Return [x, y] of the center of cell containing provided text 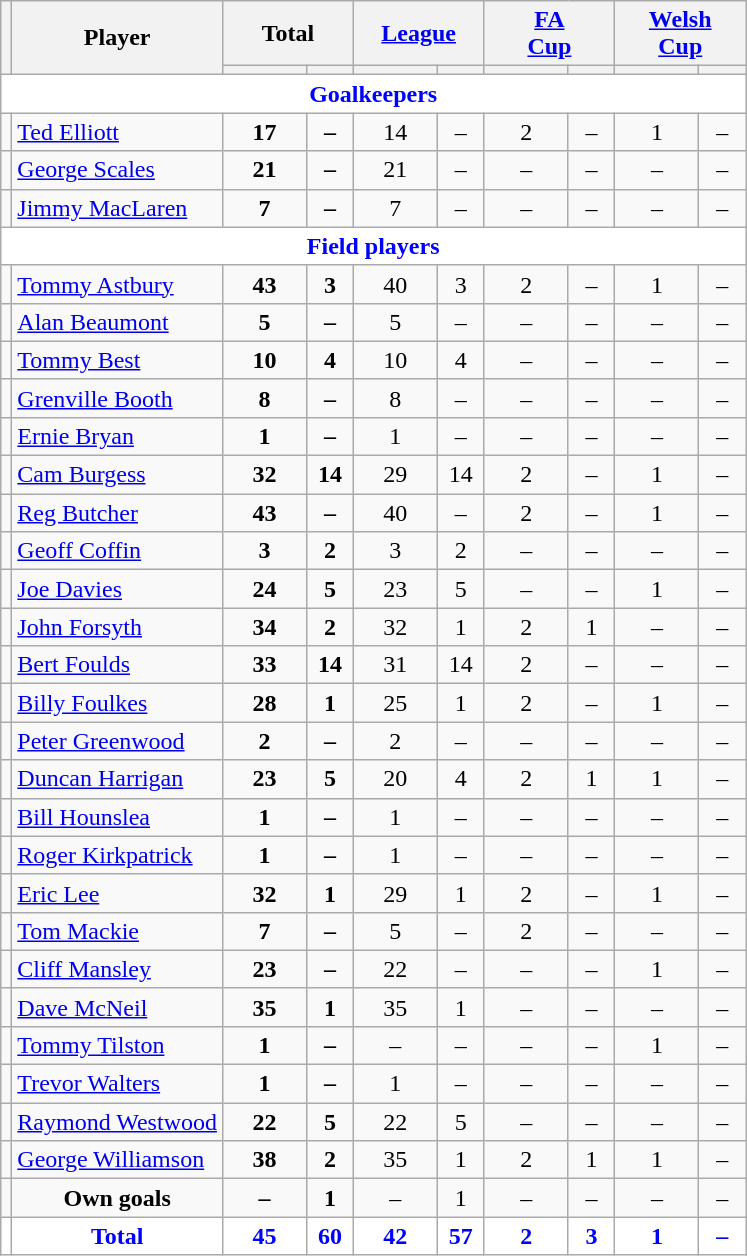
Field players [374, 246]
Ernie Bryan [118, 437]
Tommy Best [118, 360]
Roger Kirkpatrick [118, 855]
Joe Davies [118, 589]
Eric Lee [118, 893]
League [418, 34]
Own goals [118, 1198]
34 [264, 627]
Duncan Harrigan [118, 779]
Jimmy MacLaren [118, 208]
45 [264, 1236]
Cliff Mansley [118, 969]
Grenville Booth [118, 398]
Bill Hounslea [118, 817]
Tommy Tilston [118, 1046]
31 [395, 665]
20 [395, 779]
Billy Foulkes [118, 703]
Peter Greenwood [118, 741]
Trevor Walters [118, 1084]
Goalkeepers [374, 94]
WelshCup [680, 34]
George Scales [118, 170]
Bert Foulds [118, 665]
Tommy Astbury [118, 284]
Player [118, 38]
25 [395, 703]
17 [264, 132]
28 [264, 703]
Tom Mackie [118, 931]
Reg Butcher [118, 513]
42 [395, 1236]
George Williamson [118, 1160]
Ted Elliott [118, 132]
Alan Beaumont [118, 322]
Geoff Coffin [118, 551]
John Forsyth [118, 627]
33 [264, 665]
57 [460, 1236]
60 [330, 1236]
FACup [550, 34]
Dave McNeil [118, 1007]
24 [264, 589]
Raymond Westwood [118, 1122]
Cam Burgess [118, 475]
38 [264, 1160]
